Extract the (X, Y) coordinate from the center of the cell holding the provided text.  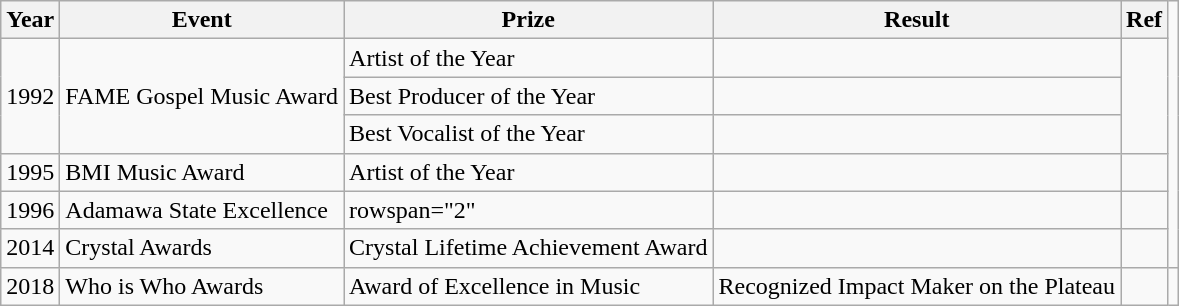
Event (202, 20)
1995 (30, 172)
FAME Gospel Music Award (202, 96)
Crystal Awards (202, 248)
Recognized Impact Maker on the Plateau (917, 286)
Year (30, 20)
Adamawa State Excellence (202, 210)
1992 (30, 96)
Award of Excellence in Music (528, 286)
2014 (30, 248)
Prize (528, 20)
Ref (1144, 20)
2018 (30, 286)
Crystal Lifetime Achievement Award (528, 248)
Best Producer of the Year (528, 96)
1996 (30, 210)
Who is Who Awards (202, 286)
Result (917, 20)
rowspan="2" (528, 210)
BMI Music Award (202, 172)
Best Vocalist of the Year (528, 134)
